Find where the given text appears and provide that cell's center as [X, Y] coordinate. 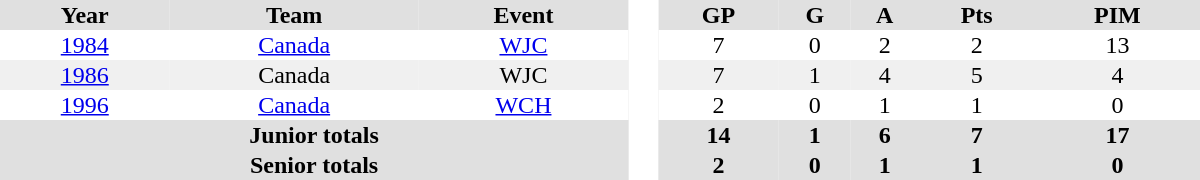
13 [1118, 45]
14 [718, 135]
1986 [85, 75]
6 [885, 135]
1996 [85, 105]
17 [1118, 135]
WCH [524, 105]
Event [524, 15]
1984 [85, 45]
Year [85, 15]
GP [718, 15]
Pts [976, 15]
Team [294, 15]
G [815, 15]
Senior totals [314, 165]
5 [976, 75]
Junior totals [314, 135]
A [885, 15]
PIM [1118, 15]
